Search for the cell housing the specified text and yield its (X, Y) center coordinate. 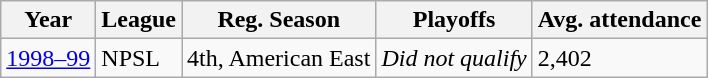
Did not qualify (454, 58)
Avg. attendance (620, 20)
NPSL (139, 58)
Playoffs (454, 20)
1998–99 (48, 58)
League (139, 20)
Reg. Season (279, 20)
Year (48, 20)
4th, American East (279, 58)
2,402 (620, 58)
